Locate the cell with the specified text and output its (X, Y) center coordinate. 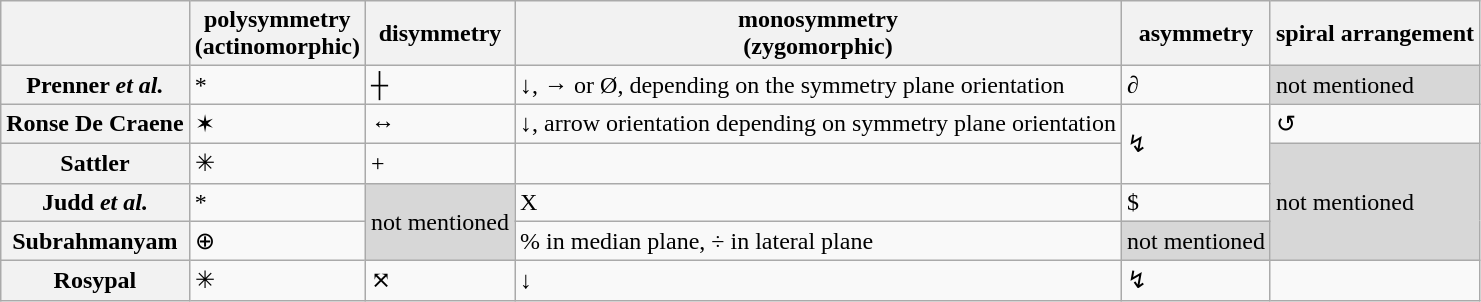
↔ (440, 124)
↓, arrow orientation depending on symmetry plane orientation (818, 124)
$ (1196, 202)
↺ (1374, 124)
↓ (818, 281)
⤧ (440, 281)
↓, → or Ø, depending on the symmetry plane orientation (818, 85)
polysymmetry(actinomorphic) (277, 34)
Rosypal (95, 281)
✶ (277, 124)
monosymmetry(zygomorphic) (818, 34)
⊕ (277, 241)
Prenner et al. (95, 85)
X (818, 202)
Subrahmanyam (95, 241)
spiral arrangement (1374, 34)
∂ (1196, 85)
Sattler (95, 163)
% in median plane, ÷ in lateral plane (818, 241)
┼ (440, 85)
+ (440, 163)
Ronse De Craene (95, 124)
Judd et al. (95, 202)
asymmetry (1196, 34)
disymmetry (440, 34)
